Return the (X, Y) coordinate for the center point of the cell that contains the specified text.  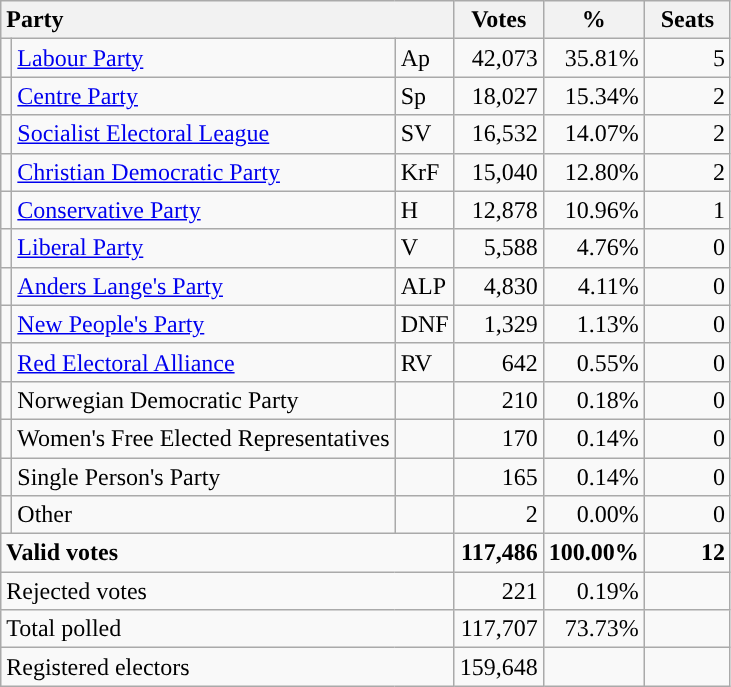
12,878 (498, 210)
Ap (424, 58)
15,040 (498, 172)
14.07% (594, 134)
5,588 (498, 248)
Women's Free Elected Representatives (204, 438)
Labour Party (204, 58)
4.11% (594, 286)
18,027 (498, 96)
0.00% (594, 515)
RV (424, 362)
12.80% (594, 172)
4.76% (594, 248)
15.34% (594, 96)
642 (498, 362)
Red Electoral Alliance (204, 362)
5 (687, 58)
Norwegian Democratic Party (204, 400)
Valid votes (228, 553)
35.81% (594, 58)
16,532 (498, 134)
1.13% (594, 324)
221 (498, 591)
Socialist Electoral League (204, 134)
Centre Party (204, 96)
10.96% (594, 210)
Seats (687, 20)
210 (498, 400)
1 (687, 210)
Registered electors (228, 667)
Christian Democratic Party (204, 172)
Party (228, 20)
DNF (424, 324)
170 (498, 438)
0.19% (594, 591)
165 (498, 477)
% (594, 20)
Total polled (228, 629)
73.73% (594, 629)
4,830 (498, 286)
Single Person's Party (204, 477)
Sp (424, 96)
Liberal Party (204, 248)
0.18% (594, 400)
Conservative Party (204, 210)
159,648 (498, 667)
Rejected votes (228, 591)
0.55% (594, 362)
100.00% (594, 553)
New People's Party (204, 324)
117,486 (498, 553)
1,329 (498, 324)
117,707 (498, 629)
Anders Lange's Party (204, 286)
KrF (424, 172)
ALP (424, 286)
SV (424, 134)
Votes (498, 20)
V (424, 248)
42,073 (498, 58)
H (424, 210)
Other (204, 515)
12 (687, 553)
